Extract the [X, Y] coordinate from the center of the cell holding the provided text.  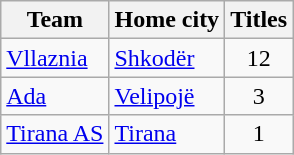
Tirana [167, 134]
Team [55, 20]
Shkodër [167, 58]
Tirana AS [55, 134]
Ada [55, 96]
1 [259, 134]
12 [259, 58]
3 [259, 96]
Velipojë [167, 96]
Titles [259, 20]
Home city [167, 20]
Vllaznia [55, 58]
